Return (X, Y) of the center of cell containing provided text 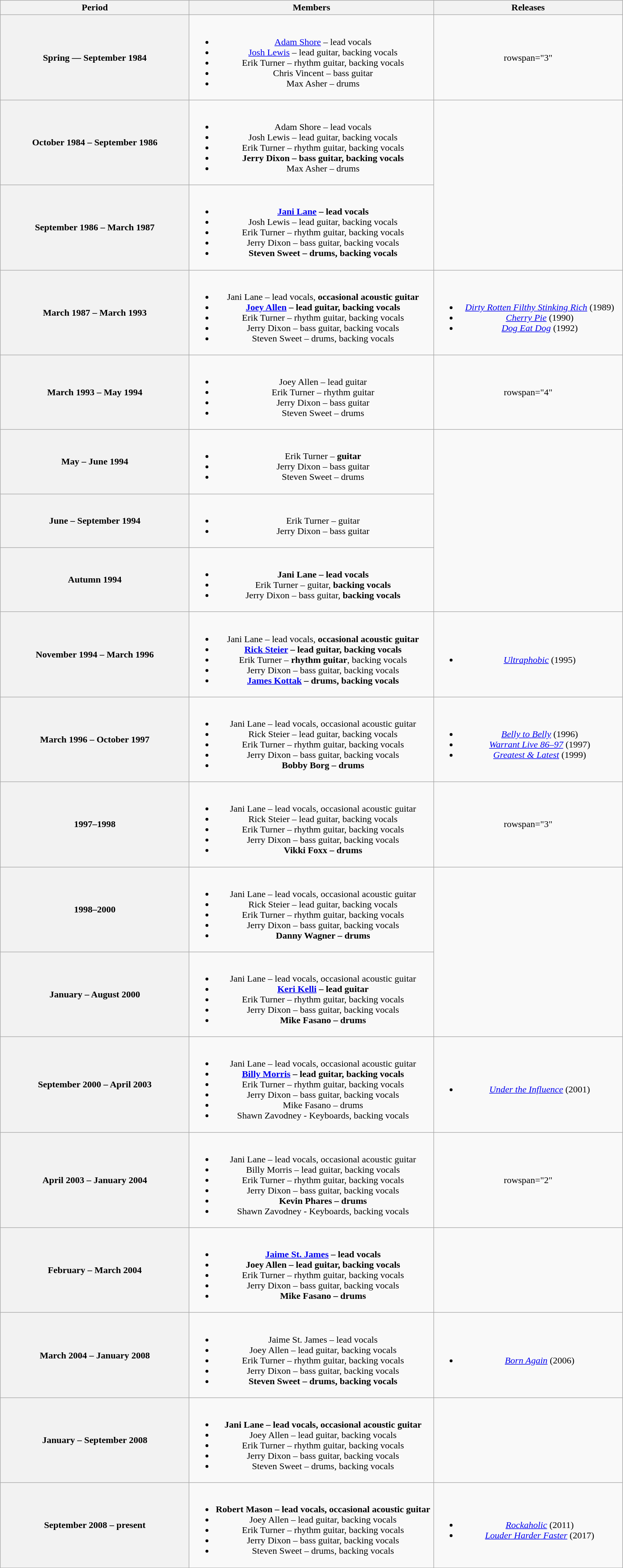
rowspan="4" (528, 392)
April 2003 – January 2004 (95, 1180)
Jani Lane – lead vocalsErik Turner – guitar, backing vocalsJerry Dixon – bass guitar, backing vocals (312, 580)
Under the Influence (2001) (528, 1085)
September 1986 – March 1987 (95, 228)
October 1984 – September 1986 (95, 142)
March 2004 – January 2008 (95, 1355)
June – September 1994 (95, 521)
Autumn 1994 (95, 580)
September 2008 – present (95, 1525)
November 1994 – March 1996 (95, 654)
Erik Turner – guitarJerry Dixon – bass guitar (312, 521)
Born Again (2006) (528, 1355)
January – September 2008 (95, 1440)
March 1987 – March 1993 (95, 312)
Rockaholic (2011)Louder Harder Faster (2017) (528, 1525)
Erik Turner – guitarJerry Dixon – bass guitarSteven Sweet – drums (312, 461)
March 1993 – May 1994 (95, 392)
Releases (528, 8)
Joey Allen – lead guitarErik Turner – rhythm guitarJerry Dixon – bass guitarSteven Sweet – drums (312, 392)
Period (95, 8)
March 1996 – October 1997 (95, 739)
Ultraphobic (1995) (528, 654)
rowspan="2" (528, 1180)
1998–2000 (95, 909)
February – March 2004 (95, 1270)
Dirty Rotten Filthy Stinking Rich (1989)Cherry Pie (1990)Dog Eat Dog (1992) (528, 312)
January – August 2000 (95, 994)
Spring — September 1984 (95, 58)
September 2000 – April 2003 (95, 1085)
Belly to Belly (1996)Warrant Live 86–97 (1997)Greatest & Latest (1999) (528, 739)
Members (312, 8)
May – June 1994 (95, 461)
1997–1998 (95, 824)
